Locate the cell with the specified text and output its (x, y) center coordinate. 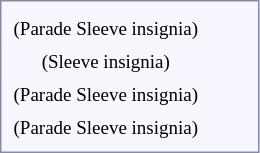
(Sleeve insignia) (106, 60)
